Identify which cell holds the provided text, then report its (X, Y) central coordinate. 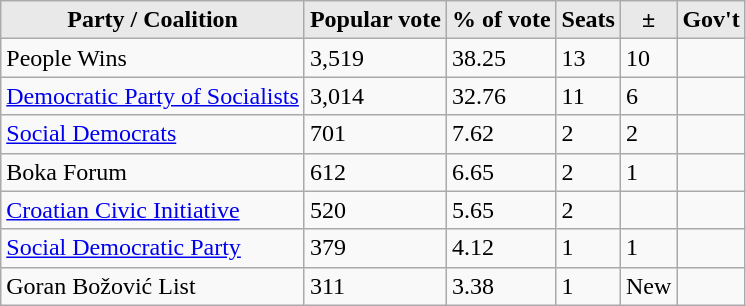
701 (375, 134)
5.65 (501, 210)
New (648, 286)
38.25 (501, 58)
4.12 (501, 248)
6 (648, 96)
520 (375, 210)
7.62 (501, 134)
612 (375, 172)
3.38 (501, 286)
Seats (588, 20)
± (648, 20)
Popular vote (375, 20)
Gov't (711, 20)
11 (588, 96)
People Wins (153, 58)
% of vote (501, 20)
379 (375, 248)
Croatian Civic Initiative (153, 210)
3,519 (375, 58)
Boka Forum (153, 172)
Social Democrats (153, 134)
Goran Božović List (153, 286)
Democratic Party of Socialists (153, 96)
32.76 (501, 96)
10 (648, 58)
311 (375, 286)
3,014 (375, 96)
13 (588, 58)
Social Democratic Party (153, 248)
Party / Coalition (153, 20)
6.65 (501, 172)
